For the text-containing cell, return its midpoint in (X, Y) coordinate format. 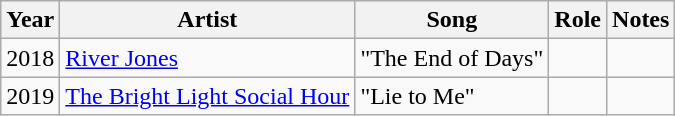
"Lie to Me" (452, 96)
2018 (30, 58)
"The End of Days" (452, 58)
2019 (30, 96)
Song (452, 20)
Role (578, 20)
Notes (641, 20)
Year (30, 20)
River Jones (208, 58)
The Bright Light Social Hour (208, 96)
Artist (208, 20)
